Output the (X, Y) coordinate of the center of the cell containing the given text.  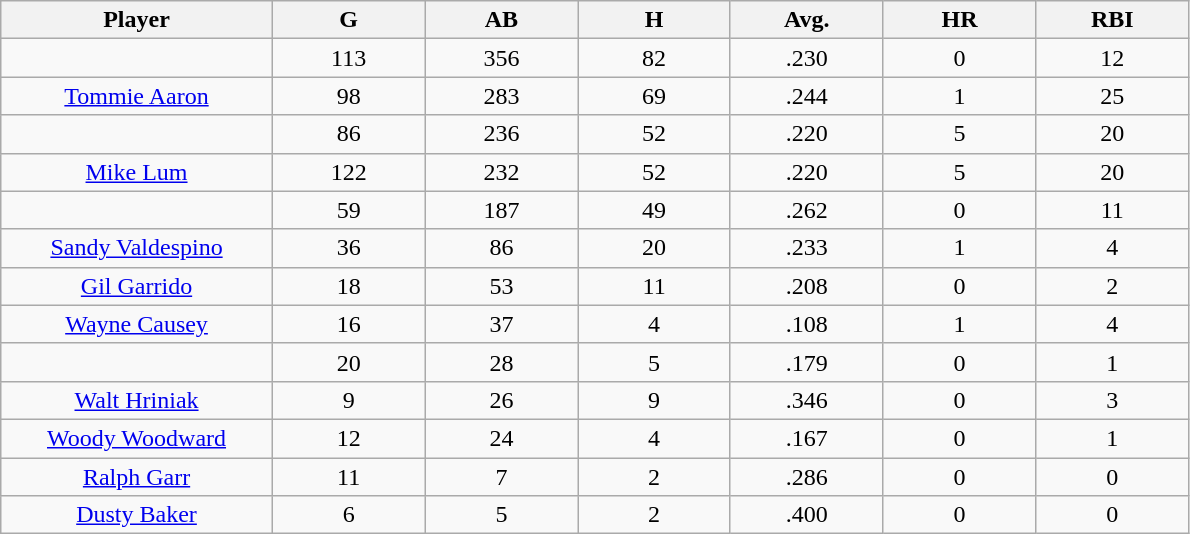
36 (348, 248)
Wayne Causey (137, 324)
Woody Woodward (137, 438)
59 (348, 210)
7 (502, 477)
49 (654, 210)
.167 (806, 438)
24 (502, 438)
HR (960, 20)
232 (502, 172)
.108 (806, 324)
Player (137, 20)
28 (502, 362)
187 (502, 210)
Mike Lum (137, 172)
Sandy Valdespino (137, 248)
122 (348, 172)
98 (348, 96)
.346 (806, 400)
3 (1112, 400)
Gil Garrido (137, 286)
.179 (806, 362)
Dusty Baker (137, 515)
69 (654, 96)
16 (348, 324)
26 (502, 400)
283 (502, 96)
25 (1112, 96)
37 (502, 324)
53 (502, 286)
.262 (806, 210)
82 (654, 58)
AB (502, 20)
Tommie Aaron (137, 96)
Walt Hriniak (137, 400)
356 (502, 58)
.286 (806, 477)
.233 (806, 248)
G (348, 20)
.400 (806, 515)
.208 (806, 286)
H (654, 20)
RBI (1112, 20)
6 (348, 515)
Ralph Garr (137, 477)
Avg. (806, 20)
18 (348, 286)
113 (348, 58)
.244 (806, 96)
.230 (806, 58)
236 (502, 134)
